Extract the (X, Y) coordinate from the center of the cell holding the provided text.  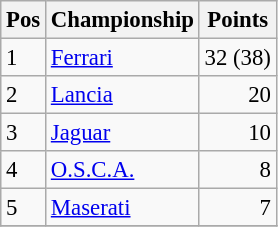
O.S.C.A. (123, 170)
Points (238, 20)
32 (38) (238, 58)
Ferrari (123, 58)
4 (24, 170)
Pos (24, 20)
10 (238, 133)
7 (238, 208)
Championship (123, 20)
1 (24, 58)
Jaguar (123, 133)
8 (238, 170)
3 (24, 133)
20 (238, 95)
Maserati (123, 208)
Lancia (123, 95)
5 (24, 208)
2 (24, 95)
